Pinpoint the cell where the given text exists, returning its [X, Y] midpoint coordinate. 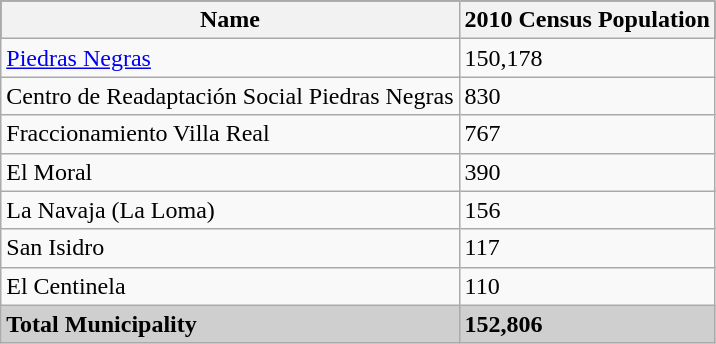
El Moral [230, 172]
Centro de Readaptación Social Piedras Negras [230, 96]
110 [587, 286]
156 [587, 210]
San Isidro [230, 248]
390 [587, 172]
150,178 [587, 58]
767 [587, 134]
Total Municipality [230, 324]
Piedras Negras [230, 58]
117 [587, 248]
830 [587, 96]
El Centinela [230, 286]
Name [230, 20]
La Navaja (La Loma) [230, 210]
Fraccionamiento Villa Real [230, 134]
152,806 [587, 324]
2010 Census Population [587, 20]
